Capture the cell that displays the provided text and extract its [x, y] central coordinate. 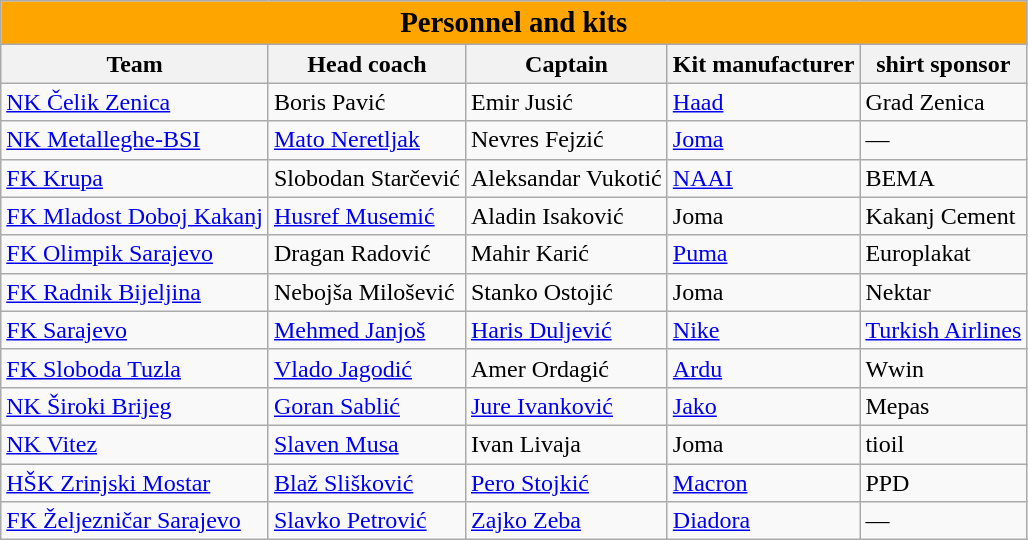
Slavko Petrović [366, 521]
Blaž Slišković [366, 483]
Nike [764, 330]
Haad [764, 102]
Europlakat [944, 254]
NK Metalleghe-BSI [135, 140]
Mepas [944, 406]
shirt sponsor [944, 64]
Jako [764, 406]
Vlado Jagodić [366, 368]
Dragan Radović [366, 254]
FK Željezničar Sarajevo [135, 521]
Emir Jusić [566, 102]
Nevres Fejzić [566, 140]
Ivan Livaja [566, 444]
Mehmed Janjoš [366, 330]
tioil [944, 444]
Ardu [764, 368]
Nebojša Milošević [366, 292]
FK Olimpik Sarajevo [135, 254]
Boris Pavić [366, 102]
Macron [764, 483]
Haris Duljević [566, 330]
Mahir Karić [566, 254]
Kit manufacturer [764, 64]
Wwin [944, 368]
Aleksandar Vukotić [566, 178]
FK Radnik Bijeljina [135, 292]
Team [135, 64]
Head coach [366, 64]
Slaven Musa [366, 444]
Grad Zenica [944, 102]
Stanko Ostojić [566, 292]
Captain [566, 64]
Turkish Airlines [944, 330]
Diadora [764, 521]
Kakanj Cement [944, 216]
Zajko Zeba [566, 521]
Pero Stojkić [566, 483]
NAAI [764, 178]
NK Čelik Zenica [135, 102]
Puma [764, 254]
FK Sloboda Tuzla [135, 368]
Personnel and kits [514, 23]
Mato Neretljak [366, 140]
Goran Sablić [366, 406]
BEMA [944, 178]
Amer Ordagić [566, 368]
Aladin Isaković [566, 216]
PPD [944, 483]
FK Krupa [135, 178]
HŠK Zrinjski Mostar [135, 483]
Jure Ivanković [566, 406]
FK Sarajevo [135, 330]
NK Vitez [135, 444]
FK Mladost Doboj Kakanj [135, 216]
Husref Musemić [366, 216]
Nektar [944, 292]
NK Široki Brijeg [135, 406]
Slobodan Starčević [366, 178]
